Pinpoint the cell where the given text exists, returning its (X, Y) midpoint coordinate. 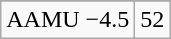
AAMU −4.5 (68, 20)
52 (152, 20)
